From the cell containing the given text, extract its center point as [x, y] coordinate. 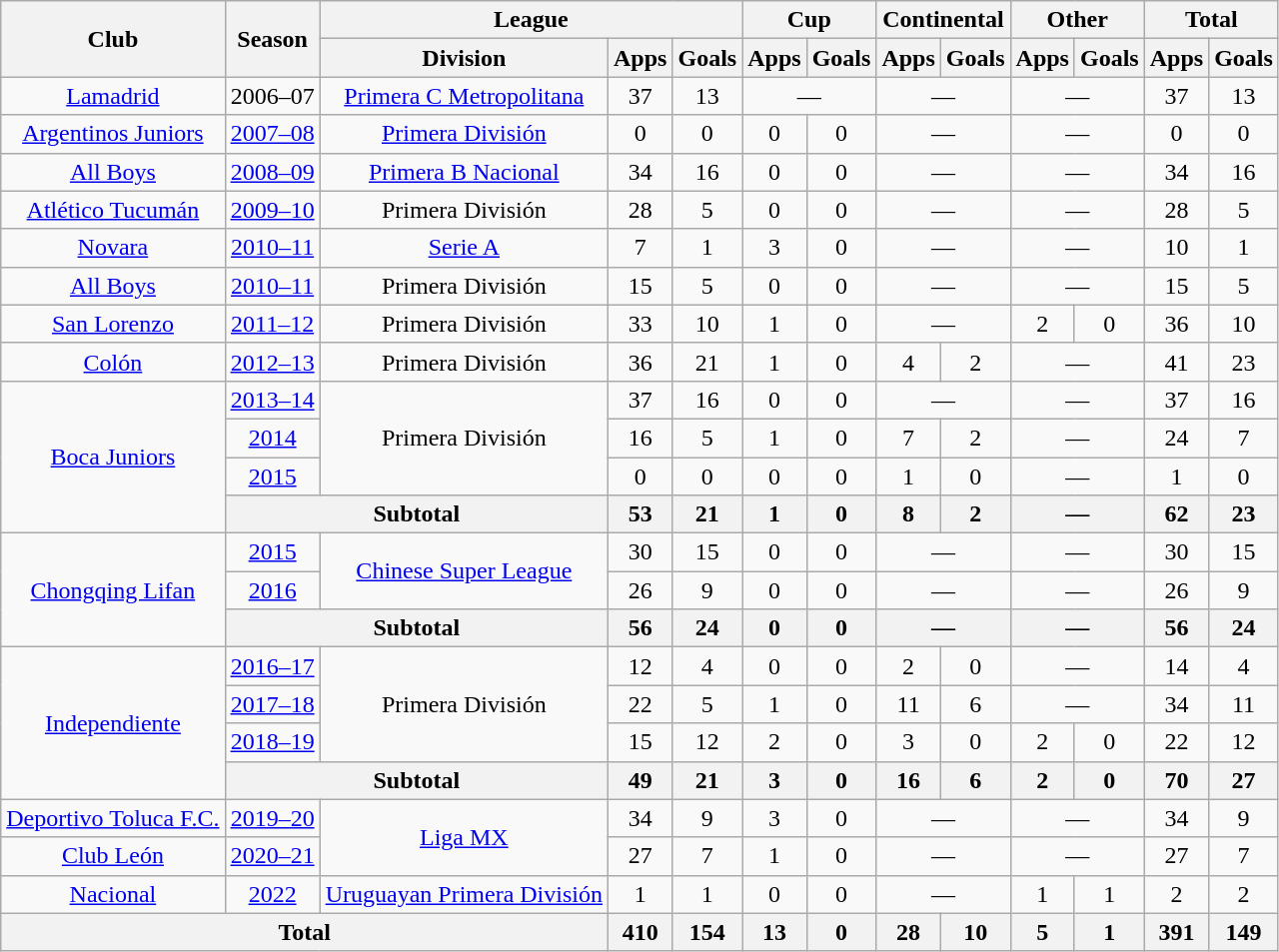
Lamadrid [113, 96]
2022 [272, 894]
Season [272, 39]
8 [908, 514]
Continental [943, 20]
Novara [113, 248]
2016 [272, 590]
2012–13 [272, 362]
2018–19 [272, 742]
Liga MX [464, 837]
Primera B Nacional [464, 172]
2007–08 [272, 134]
53 [640, 514]
Division [464, 58]
41 [1176, 362]
154 [707, 932]
2011–12 [272, 324]
Nacional [113, 894]
Argentinos Juniors [113, 134]
Primera C Metropolitana [464, 96]
Chongqing Lifan [113, 590]
Other [1077, 20]
2006–07 [272, 96]
2014 [272, 438]
Club [113, 39]
San Lorenzo [113, 324]
Chinese Super League [464, 571]
14 [1176, 666]
149 [1244, 932]
391 [1176, 932]
70 [1176, 780]
Boca Juniors [113, 457]
410 [640, 932]
Uruguayan Primera División [464, 894]
Cup [809, 20]
49 [640, 780]
2016–17 [272, 666]
Atlético Tucumán [113, 210]
2009–10 [272, 210]
Serie A [464, 248]
2013–14 [272, 400]
Deportivo Toluca F.C. [113, 818]
League [532, 20]
2020–21 [272, 856]
Independiente [113, 723]
62 [1176, 514]
33 [640, 324]
2008–09 [272, 172]
Colón [113, 362]
Club León [113, 856]
2017–18 [272, 704]
2019–20 [272, 818]
